Identify which cell holds the provided text, then report its [X, Y] central coordinate. 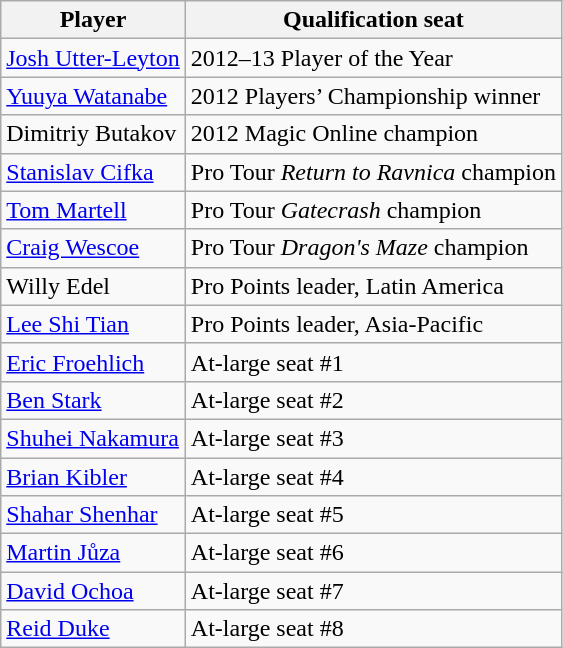
Shahar Shenhar [94, 515]
Ben Stark [94, 400]
Yuuya Watanabe [94, 96]
Eric Froehlich [94, 362]
Pro Points leader, Latin America [373, 286]
Reid Duke [94, 629]
Josh Utter-Leyton [94, 58]
2012–13 Player of the Year [373, 58]
At-large seat #5 [373, 515]
At-large seat #2 [373, 400]
Brian Kibler [94, 477]
Pro Tour Dragon's Maze champion [373, 248]
2012 Magic Online champion [373, 134]
Pro Points leader, Asia-Pacific [373, 324]
Pro Tour Return to Ravnica champion [373, 172]
At-large seat #1 [373, 362]
At-large seat #8 [373, 629]
Martin Jůza [94, 553]
Shuhei Nakamura [94, 438]
At-large seat #4 [373, 477]
Stanislav Cifka [94, 172]
Craig Wescoe [94, 248]
David Ochoa [94, 591]
Qualification seat [373, 20]
At-large seat #3 [373, 438]
Dimitriy Butakov [94, 134]
Lee Shi Tian [94, 324]
Player [94, 20]
At-large seat #6 [373, 553]
Tom Martell [94, 210]
At-large seat #7 [373, 591]
Pro Tour Gatecrash champion [373, 210]
Willy Edel [94, 286]
2012 Players’ Championship winner [373, 96]
